Detect which cell encompasses the target text, then output its [X, Y] center coordinate. 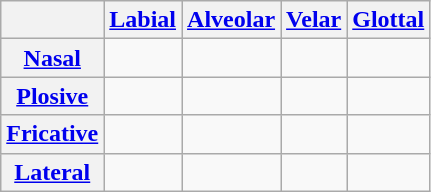
Plosive [52, 96]
Labial [143, 20]
Glottal [388, 20]
Nasal [52, 58]
Lateral [52, 172]
Fricative [52, 134]
Alveolar [232, 20]
Velar [314, 20]
